Find where the given text appears and provide that cell's center as (X, Y) coordinate. 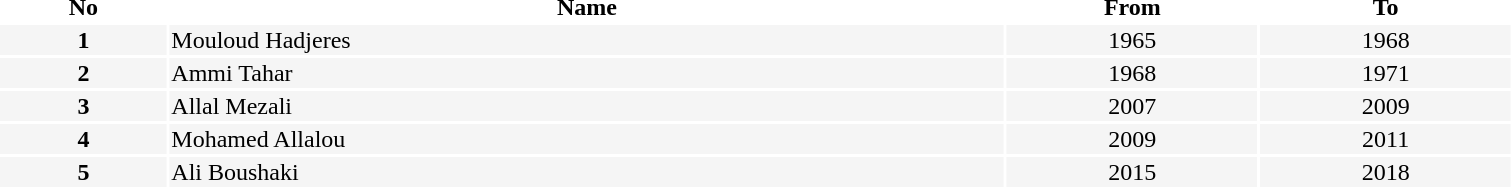
Mouloud Hadjeres (587, 40)
5 (84, 172)
1965 (1132, 40)
Allal Mezali (587, 106)
2011 (1385, 139)
Mohamed Allalou (587, 139)
2015 (1132, 172)
1971 (1385, 73)
2 (84, 73)
Ammi Tahar (587, 73)
2018 (1385, 172)
4 (84, 139)
Ali Boushaki (587, 172)
1 (84, 40)
3 (84, 106)
2007 (1132, 106)
